Pinpoint the cell where the given text exists, returning its [X, Y] midpoint coordinate. 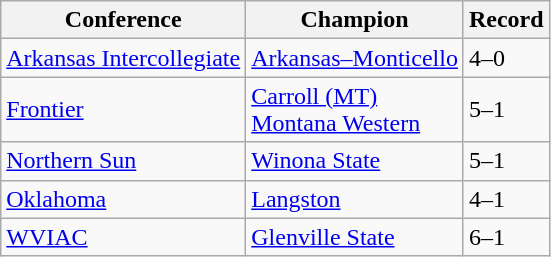
Champion [355, 20]
Arkansas Intercollegiate [124, 58]
Conference [124, 20]
Record [506, 20]
Glenville State [355, 237]
Arkansas–Monticello [355, 58]
Northern Sun [124, 161]
6–1 [506, 237]
Frontier [124, 110]
Carroll (MT)Montana Western [355, 110]
4–1 [506, 199]
Winona State [355, 161]
Oklahoma [124, 199]
Langston [355, 199]
WVIAC [124, 237]
4–0 [506, 58]
